Extract the [X, Y] coordinate from the center of the cell holding the provided text.  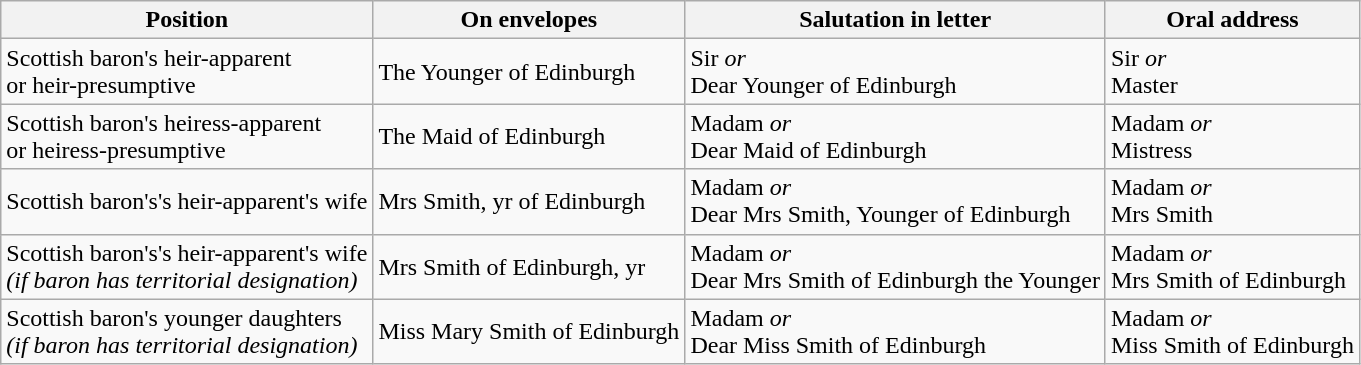
The Younger of Edinburgh [529, 72]
Scottish baron's heiress-apparentor heiress-presumptive [187, 136]
Sir orDear Younger of Edinburgh [896, 72]
Madam orMistress [1232, 136]
Position [187, 20]
Mrs Smith of Edinburgh, yr [529, 266]
Scottish baron's younger daughters(if baron has territorial designation) [187, 332]
Madam orMrs Smith of Edinburgh [1232, 266]
Madam orMiss Smith of Edinburgh [1232, 332]
Madam orDear Miss Smith of Edinburgh [896, 332]
Madam orDear Mrs Smith, Younger of Edinburgh [896, 202]
Madam orDear Mrs Smith of Edinburgh the Younger [896, 266]
Scottish baron's's heir-apparent's wife [187, 202]
Scottish baron's heir-apparentor heir-presumptive [187, 72]
On envelopes [529, 20]
Miss Mary Smith of Edinburgh [529, 332]
Salutation in letter [896, 20]
Madam orDear Maid of Edinburgh [896, 136]
Madam orMrs Smith [1232, 202]
Sir orMaster [1232, 72]
Mrs Smith, yr of Edinburgh [529, 202]
The Maid of Edinburgh [529, 136]
Oral address [1232, 20]
Scottish baron's's heir-apparent's wife(if baron has territorial designation) [187, 266]
